Capture the cell that displays the provided text and extract its [X, Y] central coordinate. 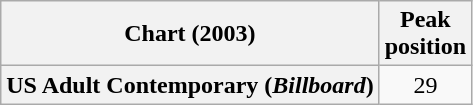
US Adult Contemporary (Billboard) [190, 85]
Chart (2003) [190, 34]
29 [425, 85]
Peakposition [425, 34]
